Determine the (X, Y) coordinate at the center of the cell enclosing the given text.  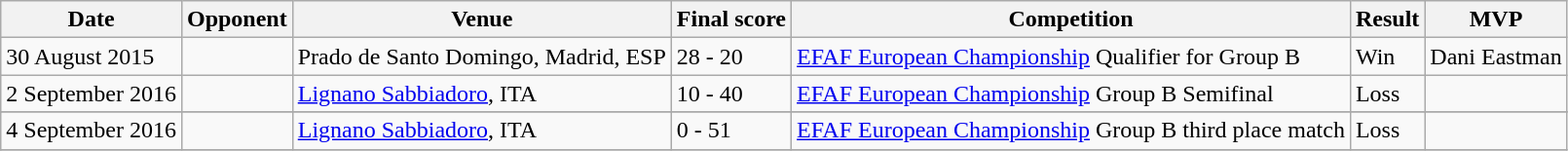
10 - 40 (730, 94)
4 September 2016 (92, 131)
Opponent (237, 19)
Prado de Santo Domingo, Madrid, ESP (481, 57)
Result (1387, 19)
Final score (730, 19)
28 - 20 (730, 57)
EFAF European Championship Group B Semifinal (1071, 94)
Date (92, 19)
EFAF European Championship Group B third place match (1071, 131)
Win (1387, 57)
EFAF European Championship Qualifier for Group B (1071, 57)
30 August 2015 (92, 57)
MVP (1496, 19)
Competition (1071, 19)
Venue (481, 19)
0 - 51 (730, 131)
2 September 2016 (92, 94)
Dani Eastman (1496, 57)
